For the text-containing cell, return its midpoint in (x, y) coordinate format. 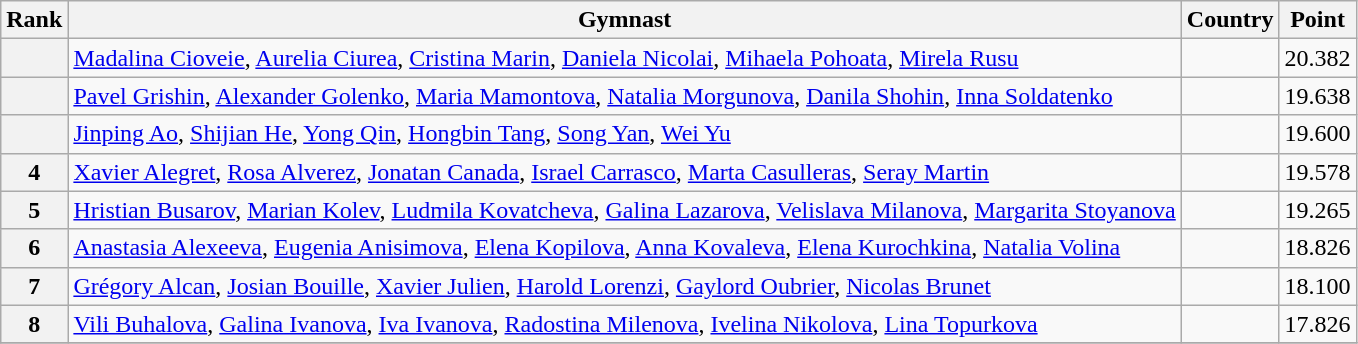
4 (34, 172)
20.382 (1318, 58)
19.578 (1318, 172)
Pavel Grishin, Alexander Golenko, Maria Mamontova, Natalia Morgunova, Danila Shohin, Inna Soldatenko (624, 96)
18.826 (1318, 248)
19.638 (1318, 96)
Madalina Cioveie, Aurelia Ciurea, Cristina Marin, Daniela Nicolai, Mihaela Pohoata, Mirela Rusu (624, 58)
Grégory Alcan, Josian Bouille, Xavier Julien, Harold Lorenzi, Gaylord Oubrier, Nicolas Brunet (624, 286)
18.100 (1318, 286)
Anastasia Alexeeva, Eugenia Anisimova, Elena Kopilova, Anna Kovaleva, Elena Kurochkina, Natalia Volina (624, 248)
Point (1318, 20)
Country (1230, 20)
7 (34, 286)
6 (34, 248)
Xavier Alegret, Rosa Alverez, Jonatan Canada, Israel Carrasco, Marta Casulleras, Seray Martin (624, 172)
Gymnast (624, 20)
Vili Buhalova, Galina Ivanova, Iva Ivanova, Radostina Milenova, Ivelina Nikolova, Lina Topurkova (624, 324)
19.600 (1318, 134)
Rank (34, 20)
5 (34, 210)
Jinping Ao, Shijian He, Yong Qin, Hongbin Tang, Song Yan, Wei Yu (624, 134)
17.826 (1318, 324)
Hristian Busarov, Marian Kolev, Ludmila Kovatcheva, Galina Lazarova, Velislava Milanova, Margarita Stoyanova (624, 210)
8 (34, 324)
19.265 (1318, 210)
